From the cell containing the given text, extract its center point as (X, Y) coordinate. 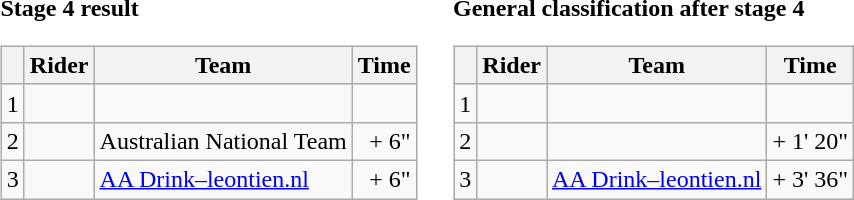
Australian National Team (223, 141)
+ 1' 20" (810, 141)
+ 3' 36" (810, 179)
